Extract the (x, y) coordinate from the center of the cell holding the provided text.  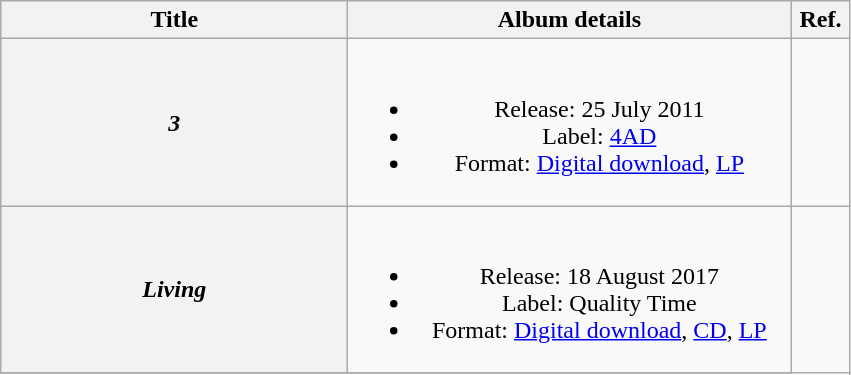
Title (174, 20)
Release: 25 July 2011Label: 4ADFormat: Digital download, LP (570, 122)
Album details (570, 20)
3 (174, 122)
Release: 18 August 2017Label: Quality TimeFormat: Digital download, CD, LP (570, 290)
Ref. (820, 20)
Living (174, 290)
